Determine the [x, y] coordinate at the center of the cell enclosing the given text.  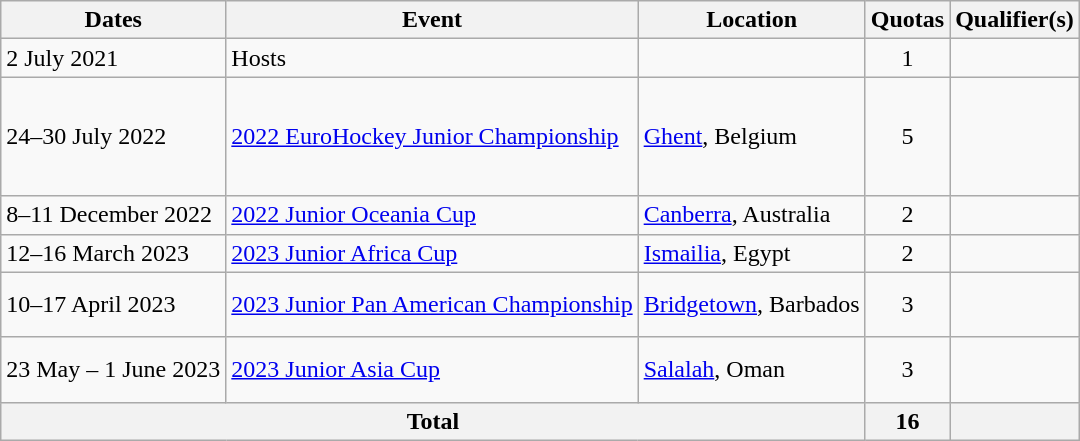
2022 Junior Oceania Cup [432, 215]
12–16 March 2023 [114, 253]
2023 Junior Asia Cup [432, 370]
Qualifier(s) [1015, 20]
2 July 2021 [114, 58]
Ismailia, Egypt [752, 253]
Dates [114, 20]
Location [752, 20]
2023 Junior Africa Cup [432, 253]
Bridgetown, Barbados [752, 304]
Salalah, Oman [752, 370]
5 [907, 136]
8–11 December 2022 [114, 215]
Canberra, Australia [752, 215]
23 May – 1 June 2023 [114, 370]
16 [907, 421]
24–30 July 2022 [114, 136]
1 [907, 58]
Hosts [432, 58]
Ghent, Belgium [752, 136]
Total [433, 421]
2023 Junior Pan American Championship [432, 304]
Event [432, 20]
2022 EuroHockey Junior Championship [432, 136]
Quotas [907, 20]
10–17 April 2023 [114, 304]
